Provide the (X, Y) coordinate of the cell's center where the given text is located.  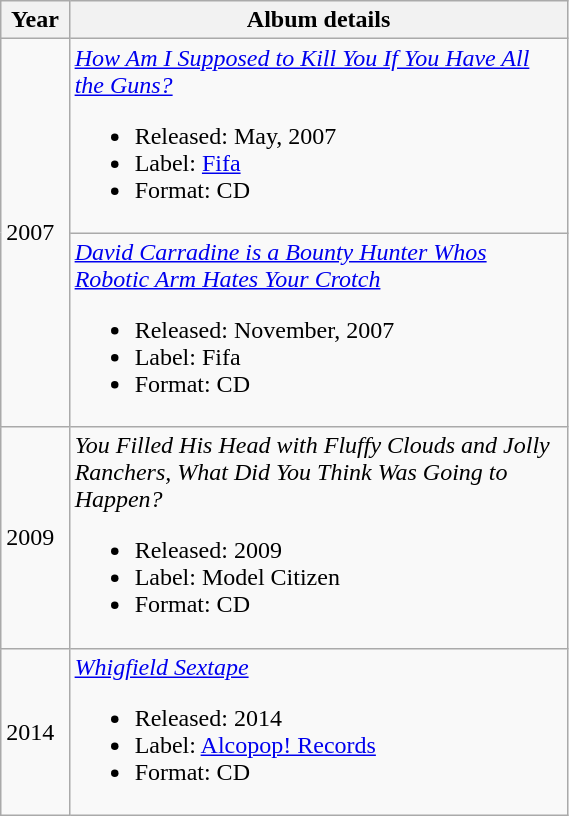
2014 (35, 732)
You Filled His Head with Fluffy Clouds and Jolly Ranchers, What Did You Think Was Going to Happen?Released: 2009Label: Model CitizenFormat: CD (318, 538)
David Carradine is a Bounty Hunter Whos Robotic Arm Hates Your CrotchReleased: November, 2007Label: FifaFormat: CD (318, 330)
Album details (318, 20)
2007 (35, 233)
How Am I Supposed to Kill You If You Have All the Guns?Released: May, 2007Label: FifaFormat: CD (318, 136)
2009 (35, 538)
Whigfield SextapeReleased: 2014Label: Alcopop! RecordsFormat: CD (318, 732)
Year (35, 20)
